Find where the given text appears and provide that cell's center as [X, Y] coordinate. 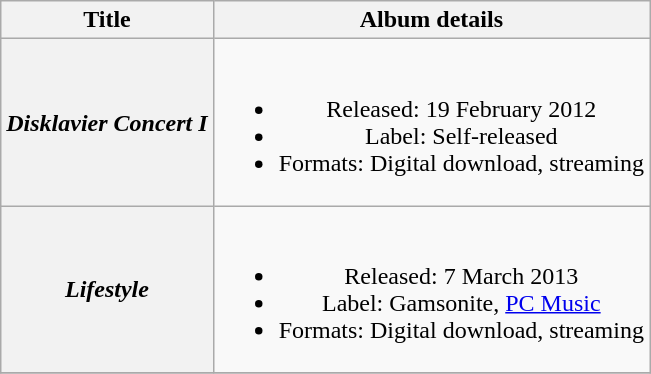
Album details [431, 20]
Disklavier Concert I [107, 122]
Released: 19 February 2012Label: Self-releasedFormats: Digital download, streaming [431, 122]
Lifestyle [107, 290]
Released: 7 March 2013Label: Gamsonite, PC MusicFormats: Digital download, streaming [431, 290]
Title [107, 20]
